Output the (X, Y) coordinate of the center of the cell containing the given text.  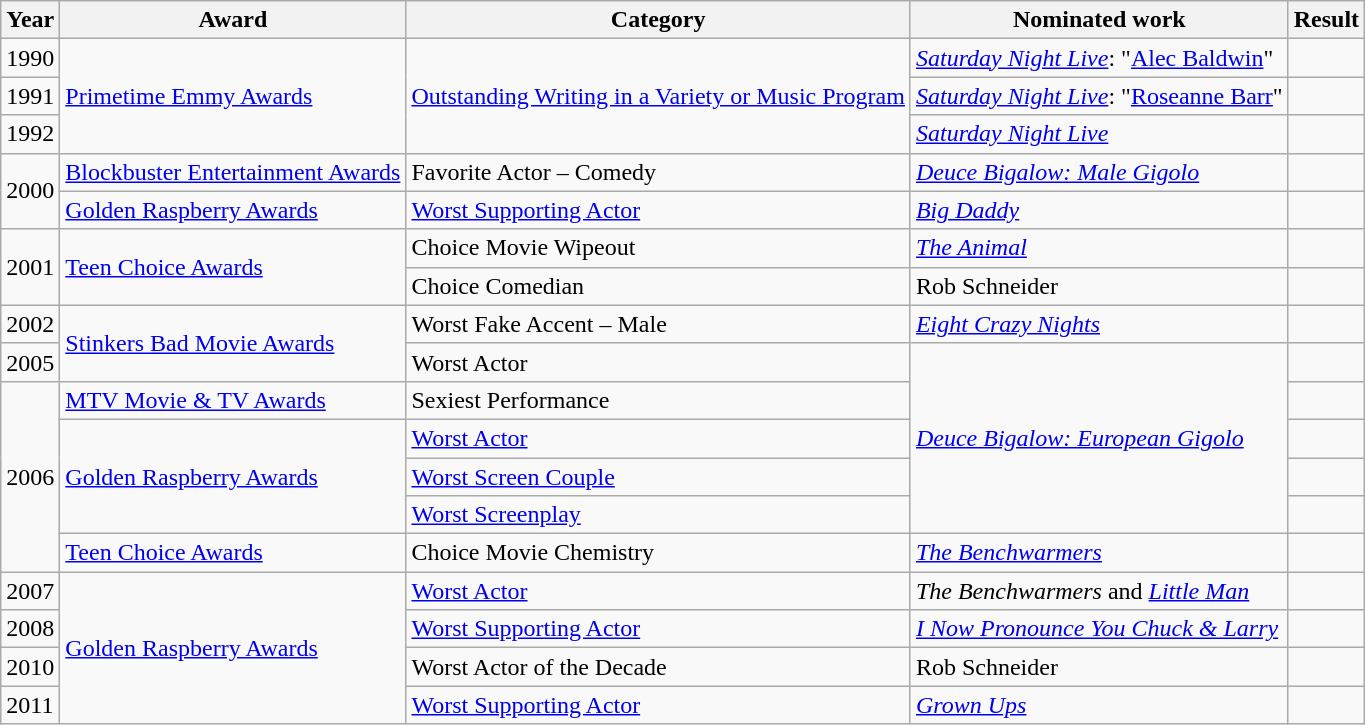
2002 (30, 324)
Outstanding Writing in a Variety or Music Program (658, 96)
2000 (30, 191)
Category (658, 20)
Worst Actor of the Decade (658, 667)
2007 (30, 591)
2011 (30, 705)
Deuce Bigalow: European Gigolo (1099, 438)
Nominated work (1099, 20)
Eight Crazy Nights (1099, 324)
Worst Fake Accent – Male (658, 324)
Saturday Night Live (1099, 134)
Saturday Night Live: "Roseanne Barr" (1099, 96)
I Now Pronounce You Chuck & Larry (1099, 629)
Saturday Night Live: "Alec Baldwin" (1099, 58)
Sexiest Performance (658, 400)
Deuce Bigalow: Male Gigolo (1099, 172)
Year (30, 20)
Grown Ups (1099, 705)
Result (1326, 20)
The Animal (1099, 248)
The Benchwarmers and Little Man (1099, 591)
2006 (30, 476)
Choice Comedian (658, 286)
Worst Screenplay (658, 515)
2001 (30, 267)
2008 (30, 629)
MTV Movie & TV Awards (233, 400)
1992 (30, 134)
1990 (30, 58)
Award (233, 20)
Favorite Actor – Comedy (658, 172)
2010 (30, 667)
2005 (30, 362)
Worst Screen Couple (658, 477)
Choice Movie Wipeout (658, 248)
1991 (30, 96)
Primetime Emmy Awards (233, 96)
Blockbuster Entertainment Awards (233, 172)
Stinkers Bad Movie Awards (233, 343)
The Benchwarmers (1099, 553)
Choice Movie Chemistry (658, 553)
Big Daddy (1099, 210)
